Output the (x, y) coordinate of the center of the cell containing the given text.  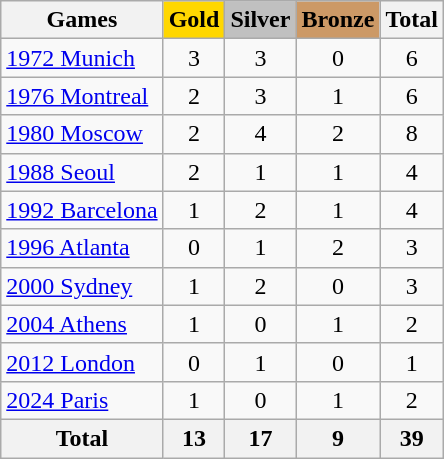
Gold (194, 20)
39 (412, 438)
1992 Barcelona (82, 210)
1996 Atlanta (82, 248)
9 (338, 438)
1988 Seoul (82, 172)
Bronze (338, 20)
2000 Sydney (82, 286)
17 (260, 438)
1980 Moscow (82, 134)
2012 London (82, 362)
Silver (260, 20)
2024 Paris (82, 400)
13 (194, 438)
Games (82, 20)
1972 Munich (82, 58)
8 (412, 134)
1976 Montreal (82, 96)
2004 Athens (82, 324)
